Locate the cell with the specified text and output its [x, y] center coordinate. 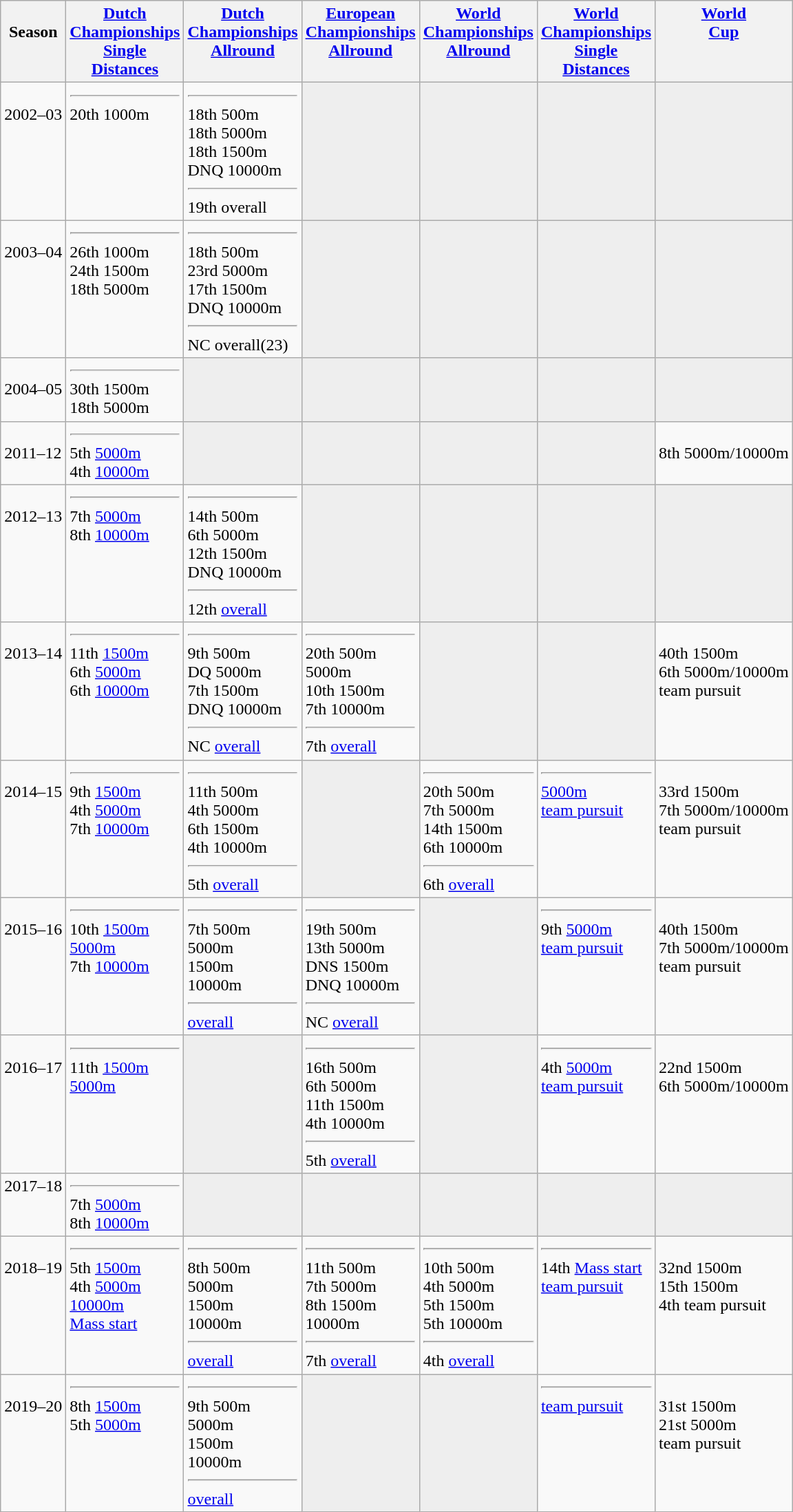
2012–13 [33, 553]
World Cup [724, 41]
2017–18 [33, 1204]
30th 1500m 18th 5000m [125, 390]
18th 500m 18th 5000m 18th 1500m DNQ 10000m 19th overall [242, 151]
5th 5000m 4th 10000m [125, 453]
11th 1500m 5000m [125, 1104]
40th 1500m 7th 5000m/10000m team pursuit [724, 966]
9th 5000m team pursuit [596, 966]
4th 5000m team pursuit [596, 1104]
World Championships Single Distances [596, 41]
18th 500m 23rd 5000m 17th 1500m DNQ 10000m NC overall(23) [242, 289]
19th 500m 13th 5000m DNS 1500m DNQ 10000m NC overall [361, 966]
32nd 1500m 15th 1500m 4th team pursuit [724, 1305]
11th 1500m 6th 5000m 6th 10000m [125, 691]
22nd 1500m 6th 5000m/10000m [724, 1104]
2003–04 [33, 289]
14th Mass start team pursuit [596, 1305]
9th 1500m 4th 5000m 7th 10000m [125, 829]
2016–17 [33, 1104]
2004–05 [33, 390]
20th 500m 7th 5000m 14th 1500m 6th 10000m 6th overall [478, 829]
33rd 1500m 7th 5000m/10000m team pursuit [724, 829]
5000m team pursuit [596, 829]
Dutch Championships Single Distances [125, 41]
2002–03 [33, 151]
2018–19 [33, 1305]
20th 1000m [125, 151]
8th 1500m 5th 5000m [125, 1442]
2013–14 [33, 691]
14th 500m 6th 5000m 12th 1500m DNQ 10000m 12th overall [242, 553]
10th 500m 4th 5000m 5th 1500m 5th 10000m 4th overall [478, 1305]
8th 5000m/10000m [724, 453]
10th 1500m 5000m 7th 10000m [125, 966]
26th 1000m 24th 1500m 18th 5000m [125, 289]
20th 500m 5000m 10th 1500m 7th 10000m 7th overall [361, 691]
2015–16 [33, 966]
Dutch Championships Allround [242, 41]
2014–15 [33, 829]
9th 500m 5000m 1500m 10000m overall [242, 1442]
European Championships Allround [361, 41]
11th 500m 4th 5000m 6th 1500m 4th 10000m 5th overall [242, 829]
2019–20 [33, 1442]
9th 500m DQ 5000m 7th 1500m DNQ 10000m NC overall [242, 691]
Season [33, 41]
31st 1500m 21st 5000m team pursuit [724, 1442]
8th 500m 5000m 1500m 10000m overall [242, 1305]
2011–12 [33, 453]
team pursuit [596, 1442]
7th 500m 5000m 1500m 10000m overall [242, 966]
40th 1500m 6th 5000m/10000m team pursuit [724, 691]
World Championships Allround [478, 41]
11th 500m 7th 5000m 8th 1500m 10000m 7th overall [361, 1305]
16th 500m 6th 5000m 11th 1500m 4th 10000m 5th overall [361, 1104]
5th 1500m 4th 5000m 10000m Mass start [125, 1305]
